Capture the cell that displays the provided text and extract its (X, Y) central coordinate. 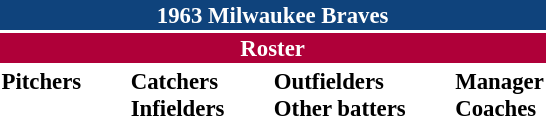
Roster (272, 48)
1963 Milwaukee Braves (272, 15)
